Provide the [x, y] coordinate of the cell's center where the given text is located.  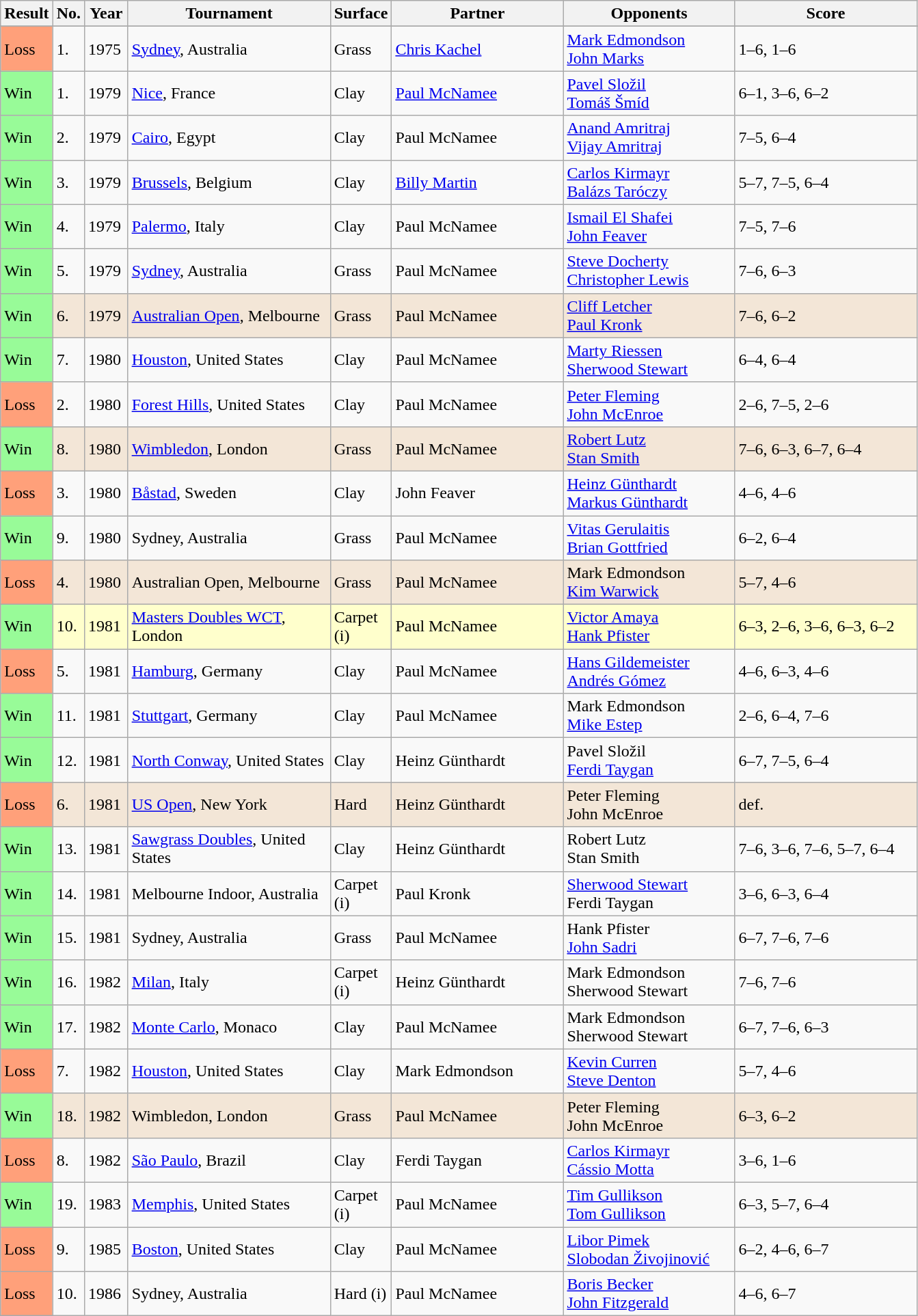
6–3, 5–7, 6–4 [826, 1204]
1983 [107, 1204]
Kevin Curren Steve Denton [649, 1071]
1975 [107, 49]
Chris Kachel [477, 49]
Victor Amaya Hank Pfister [649, 627]
Milan, Italy [229, 983]
Stuttgart, Germany [229, 716]
2–6, 7–5, 2–6 [826, 405]
3–6, 6–3, 6–4 [826, 894]
Libor Pimek Slobodan Živojinović [649, 1249]
Memphis, United States [229, 1204]
16. [68, 983]
Mark Edmondson [477, 1071]
7–5, 7–6 [826, 227]
Mark Edmondson Mike Estep [649, 716]
São Paulo, Brazil [229, 1160]
Year [107, 14]
18. [68, 1115]
1985 [107, 1249]
Hard (i) [361, 1294]
6–1, 3–6, 6–2 [826, 93]
5–7, 7–5, 6–4 [826, 182]
Carlos Kirmayr Cássio Motta [649, 1160]
6–4, 6–4 [826, 359]
Vitas Gerulaitis Brian Gottfried [649, 537]
15. [68, 937]
6–2, 4–6, 6–7 [826, 1249]
Steve Docherty Christopher Lewis [649, 271]
6–7, 7–5, 6–4 [826, 760]
North Conway, United States [229, 760]
Heinz Günthardt Markus Günthardt [649, 493]
17. [68, 1026]
2–6, 6–4, 7–6 [826, 716]
Paul Kronk [477, 894]
Tim Gullikson Tom Gullikson [649, 1204]
1–6, 1–6 [826, 49]
def. [826, 805]
Boris Becker John Fitzgerald [649, 1294]
John Feaver [477, 493]
7–6, 7–6 [826, 983]
Surface [361, 14]
Opponents [649, 14]
4–6, 6–7 [826, 1294]
7–6, 6–2 [826, 316]
7–6, 6–3, 6–7, 6–4 [826, 448]
12. [68, 760]
6–7, 7–6, 6–3 [826, 1026]
Båstad, Sweden [229, 493]
7–6, 6–3 [826, 271]
Mark Edmondson Kim Warwick [649, 582]
6–3, 2–6, 3–6, 6–3, 6–2 [826, 627]
Hans Gildemeister Andrés Gómez [649, 671]
US Open, New York [229, 805]
1986 [107, 1294]
Brussels, Belgium [229, 182]
19. [68, 1204]
Hamburg, Germany [229, 671]
Masters Doubles WCT, London [229, 627]
3–6, 1–6 [826, 1160]
Mark Edmondson John Marks [649, 49]
6–3, 6–2 [826, 1115]
Pavel Složil Ferdi Taygan [649, 760]
Forest Hills, United States [229, 405]
6–7, 7–6, 7–6 [826, 937]
Boston, United States [229, 1249]
Cliff Letcher Paul Kronk [649, 316]
Pavel Složil Tomáš Šmíd [649, 93]
Hard [361, 805]
Marty Riessen Sherwood Stewart [649, 359]
Score [826, 14]
6–2, 6–4 [826, 537]
Partner [477, 14]
4–6, 4–6 [826, 493]
Carlos Kirmayr Balázs Taróczy [649, 182]
14. [68, 894]
No. [68, 14]
Ismail El Shafei John Feaver [649, 227]
Melbourne Indoor, Australia [229, 894]
4–6, 6–3, 4–6 [826, 671]
Tournament [229, 14]
Nice, France [229, 93]
13. [68, 849]
Ferdi Taygan [477, 1160]
Monte Carlo, Monaco [229, 1026]
Hank Pfister John Sadri [649, 937]
7–6, 3–6, 7–6, 5–7, 6–4 [826, 849]
Cairo, Egypt [229, 138]
Palermo, Italy [229, 227]
Anand Amritraj Vijay Amritraj [649, 138]
11. [68, 716]
Result [27, 14]
Billy Martin [477, 182]
Sawgrass Doubles, United States [229, 849]
7–5, 6–4 [826, 138]
Sherwood Stewart Ferdi Taygan [649, 894]
